Return the (x, y) coordinate for the center point of the cell that contains the specified text.  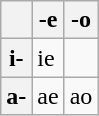
-e (48, 20)
i- (16, 58)
a- (16, 96)
ao (81, 96)
ae (48, 96)
ie (48, 58)
-o (81, 20)
